Locate the cell with the specified text and output its (x, y) center coordinate. 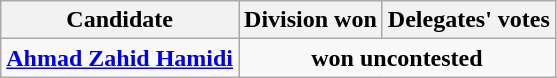
Division won (311, 20)
won uncontested (398, 58)
Ahmad Zahid Hamidi (120, 58)
Candidate (120, 20)
Delegates' votes (468, 20)
